Capture the cell that displays the provided text and extract its [X, Y] central coordinate. 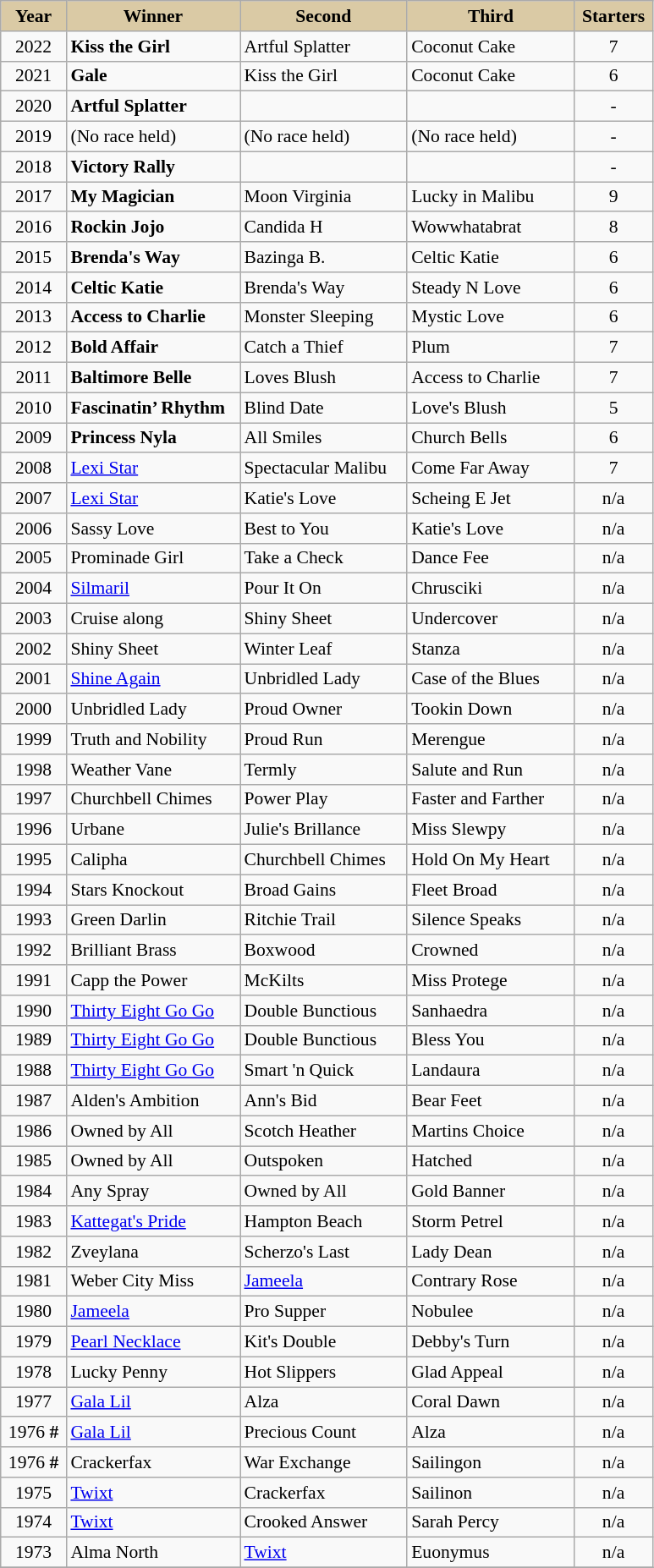
Miss Slewpy [491, 830]
Chrusciki [491, 589]
2020 [34, 107]
Tookin Down [491, 710]
Prominade Girl [152, 558]
1979 [34, 1342]
Crooked Answer [324, 1522]
Victory Rally [152, 167]
1997 [34, 799]
Best to You [324, 529]
1994 [34, 890]
Precious Count [324, 1433]
1987 [34, 1101]
Sailingon [491, 1462]
McKilts [324, 980]
1980 [34, 1312]
Sailinon [491, 1493]
Spectacular Malibu [324, 469]
Contrary Rose [491, 1281]
2013 [34, 317]
2008 [34, 469]
Stanza [491, 649]
Pro Supper [324, 1312]
Lucky Penny [152, 1372]
Winner [152, 16]
Moon Virginia [324, 197]
Outspoken [324, 1161]
1981 [34, 1281]
Kattegat's Pride [152, 1221]
Mystic Love [491, 317]
Scotch Heather [324, 1131]
1999 [34, 739]
Termly [324, 770]
1988 [34, 1071]
Silmaril [152, 589]
1995 [34, 860]
Year [34, 16]
Hot Slippers [324, 1372]
2017 [34, 197]
Sarah Percy [491, 1522]
Second [324, 16]
Any Spray [152, 1192]
Boxwood [324, 951]
Fleet Broad [491, 890]
1992 [34, 951]
1975 [34, 1493]
2014 [34, 288]
Landaura [491, 1071]
1982 [34, 1252]
1986 [34, 1131]
Scherzo's Last [324, 1252]
Catch a Thief [324, 348]
Loves Blush [324, 378]
Princess Nyla [152, 438]
Smart 'n Quick [324, 1071]
Sassy Love [152, 529]
Martins Choice [491, 1131]
2001 [34, 679]
Sanhaedra [491, 1011]
Church Bells [491, 438]
Cruise along [152, 619]
2006 [34, 529]
Hold On My Heart [491, 860]
Bazinga B. [324, 257]
Candida H [324, 228]
Plum [491, 348]
Bear Feet [491, 1101]
Stars Knockout [152, 890]
Wowwhatabrat [491, 228]
1998 [34, 770]
2015 [34, 257]
Nobulee [491, 1312]
5 [614, 408]
2011 [34, 378]
Crowned [491, 951]
2022 [34, 47]
2000 [34, 710]
Power Play [324, 799]
Glad Appeal [491, 1372]
1978 [34, 1372]
2002 [34, 649]
Brilliant Brass [152, 951]
All Smiles [324, 438]
2019 [34, 137]
1977 [34, 1402]
Faster and Farther [491, 799]
2010 [34, 408]
Monster Sleeping [324, 317]
Calipha [152, 860]
Case of the Blues [491, 679]
1991 [34, 980]
Ann's Bid [324, 1101]
1984 [34, 1192]
2004 [34, 589]
Coral Dawn [491, 1402]
Gold Banner [491, 1192]
Euonymus [491, 1553]
2016 [34, 228]
Broad Gains [324, 890]
Ritchie Trail [324, 920]
Salute and Run [491, 770]
Julie's Brillance [324, 830]
Miss Protege [491, 980]
Proud Owner [324, 710]
1996 [34, 830]
Green Darlin [152, 920]
Third [491, 16]
2021 [34, 76]
2007 [34, 498]
Fascinatin’ Rhythm [152, 408]
War Exchange [324, 1462]
Love's Blush [491, 408]
Hatched [491, 1161]
Proud Run [324, 739]
Starters [614, 16]
9 [614, 197]
Pour It On [324, 589]
1973 [34, 1553]
Zveylana [152, 1252]
1993 [34, 920]
Shine Again [152, 679]
Rockin Jojo [152, 228]
Kit's Double [324, 1342]
Silence Speaks [491, 920]
1974 [34, 1522]
Alden's Ambition [152, 1101]
Baltimore Belle [152, 378]
Alma North [152, 1553]
Debby's Turn [491, 1342]
Blind Date [324, 408]
1989 [34, 1040]
2009 [34, 438]
Storm Petrel [491, 1221]
My Magician [152, 197]
Pearl Necklace [152, 1342]
Scheing E Jet [491, 498]
Lady Dean [491, 1252]
2005 [34, 558]
Merengue [491, 739]
Take a Check [324, 558]
Weather Vane [152, 770]
1990 [34, 1011]
Bold Affair [152, 348]
Lucky in Malibu [491, 197]
2003 [34, 619]
2018 [34, 167]
2012 [34, 348]
Come Far Away [491, 469]
Dance Fee [491, 558]
Weber City Miss [152, 1281]
Winter Leaf [324, 649]
Hampton Beach [324, 1221]
Urbane [152, 830]
8 [614, 228]
1985 [34, 1161]
1983 [34, 1221]
Bless You [491, 1040]
Gale [152, 76]
Undercover [491, 619]
Steady N Love [491, 288]
Truth and Nobility [152, 739]
Capp the Power [152, 980]
